Extract the [x, y] coordinate from the center of the cell holding the provided text.  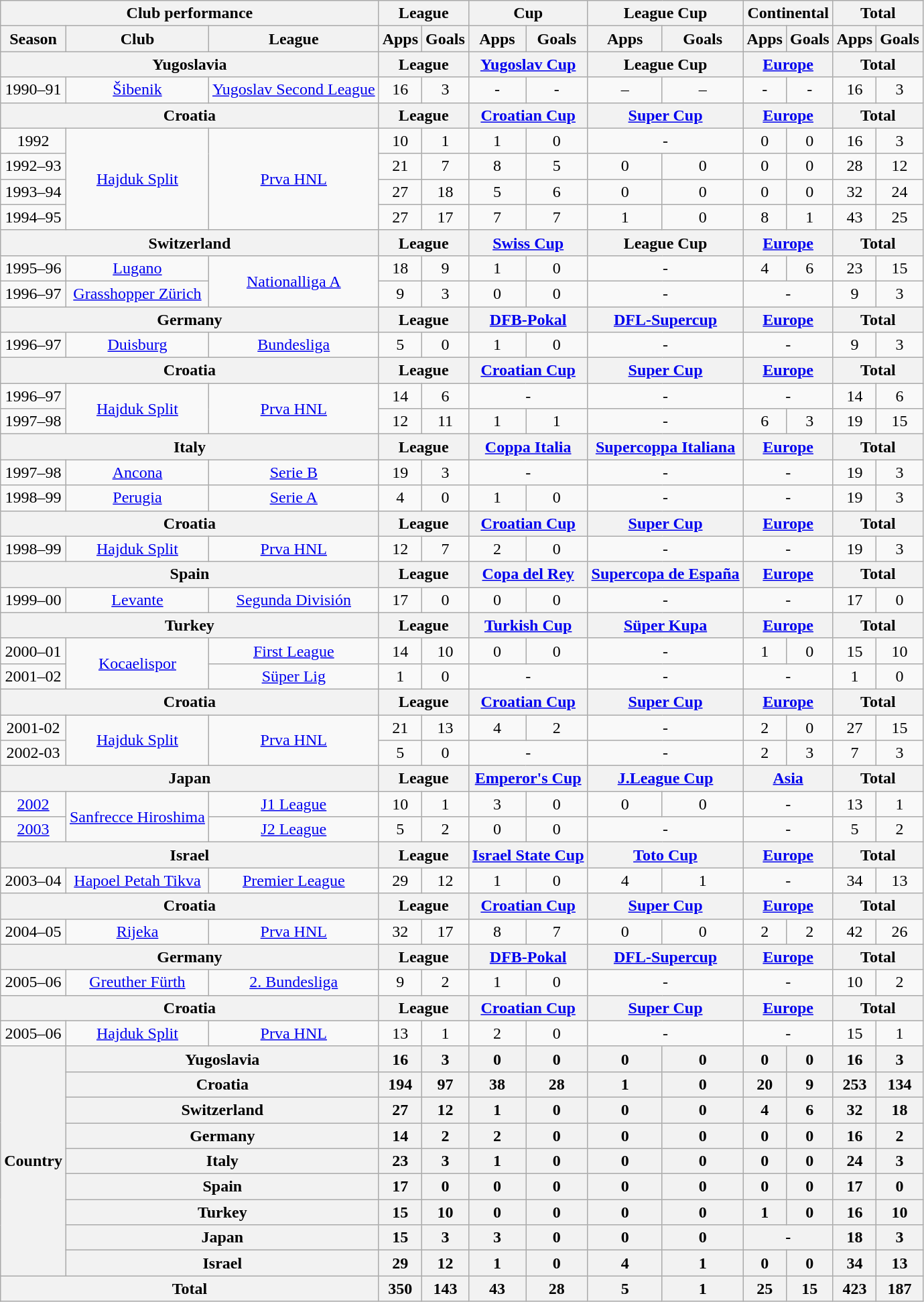
Club [137, 39]
Serie A [293, 498]
Süper Lig [293, 676]
Rijeka [137, 931]
Season [34, 39]
Continental [788, 13]
187 [900, 1289]
Hapoel Petah Tikva [137, 881]
134 [900, 1084]
1992–93 [34, 166]
Supercoppa Italiana [665, 447]
Israel State Cup [528, 855]
First League [293, 651]
Sanfrecce Hiroshima [137, 817]
Emperor's Cup [528, 779]
11 [446, 421]
Cup [528, 13]
2000–01 [34, 651]
Kocaelispor [137, 663]
Ancona [137, 472]
423 [854, 1289]
Lugano [137, 268]
Coppa Italia [528, 447]
Yugoslav Second League [293, 90]
Asia [788, 779]
2001–02 [34, 676]
Turkish Cup [528, 625]
2001-02 [34, 727]
Serie B [293, 472]
350 [400, 1289]
Bundesliga [293, 345]
Segunda División [293, 600]
1993–94 [34, 192]
Country [34, 1161]
2. Bundesliga [293, 982]
26 [900, 931]
Supercopa de España [665, 574]
194 [400, 1084]
2004–05 [34, 931]
1990–91 [34, 90]
2003–04 [34, 881]
1992 [34, 141]
2002-03 [34, 753]
1995–96 [34, 268]
Copa del Rey [528, 574]
1994–95 [34, 217]
Swiss Cup [528, 243]
Šibenik [137, 90]
Yugoslav Cup [528, 64]
97 [446, 1084]
Premier League [293, 881]
38 [497, 1084]
Grasshopper Zürich [137, 294]
2003 [34, 830]
1999–00 [34, 600]
Nationalliga A [293, 281]
Levante [137, 600]
Süper Kupa [665, 625]
Toto Cup [665, 855]
2002 [34, 804]
20 [765, 1084]
Club performance [190, 13]
J.League Cup [665, 779]
Duisburg [137, 345]
253 [854, 1084]
143 [446, 1289]
J2 League [293, 830]
J1 League [293, 804]
42 [854, 931]
Perugia [137, 498]
Greuther Fürth [137, 982]
